Output the [x, y] coordinate of the center of the cell containing the given text.  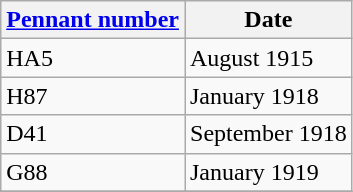
HA5 [93, 58]
H87 [93, 96]
September 1918 [268, 134]
D41 [93, 134]
January 1918 [268, 96]
G88 [93, 172]
August 1915 [268, 58]
January 1919 [268, 172]
Pennant number [93, 20]
Date [268, 20]
